Pinpoint the cell where the given text exists, returning its [x, y] midpoint coordinate. 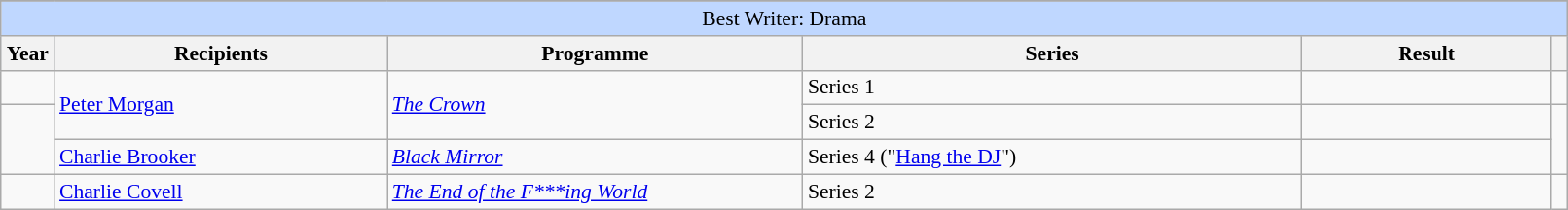
Result [1426, 53]
Black Mirror [596, 157]
Peter Morgan [221, 105]
The End of the F***ing World [596, 192]
Programme [596, 53]
Series 1 [1053, 87]
Year [27, 53]
Recipients [221, 53]
The Crown [596, 105]
Best Writer: Drama [784, 18]
Charlie Brooker [221, 157]
Series 4 ("Hang the DJ") [1053, 157]
Series [1053, 53]
Charlie Covell [221, 192]
